Provide the [X, Y] coordinate of the cell's center where the given text is located.  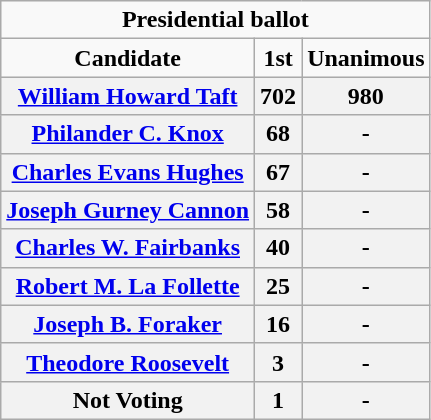
Not Voting [128, 400]
67 [278, 172]
702 [278, 96]
Unanimous [366, 58]
Robert M. La Follette [128, 286]
Joseph Gurney Cannon [128, 210]
980 [366, 96]
Candidate [128, 58]
25 [278, 286]
40 [278, 248]
1st [278, 58]
1 [278, 400]
58 [278, 210]
Theodore Roosevelt [128, 362]
16 [278, 324]
68 [278, 134]
3 [278, 362]
Joseph B. Foraker [128, 324]
William Howard Taft [128, 96]
Charles Evans Hughes [128, 172]
Presidential ballot [216, 20]
Charles W. Fairbanks [128, 248]
Philander C. Knox [128, 134]
